From the cell containing the given text, extract its center point as [x, y] coordinate. 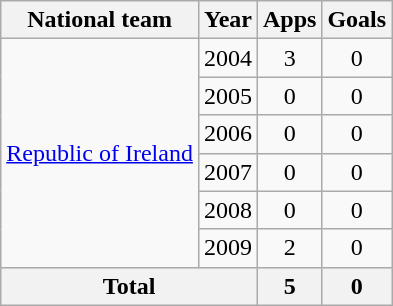
2004 [228, 58]
2006 [228, 134]
2008 [228, 210]
2009 [228, 248]
2005 [228, 96]
Total [130, 286]
2007 [228, 172]
5 [289, 286]
2 [289, 248]
Goals [357, 20]
National team [100, 20]
Year [228, 20]
Apps [289, 20]
Republic of Ireland [100, 153]
3 [289, 58]
